Determine the [X, Y] coordinate at the center of the cell enclosing the given text.  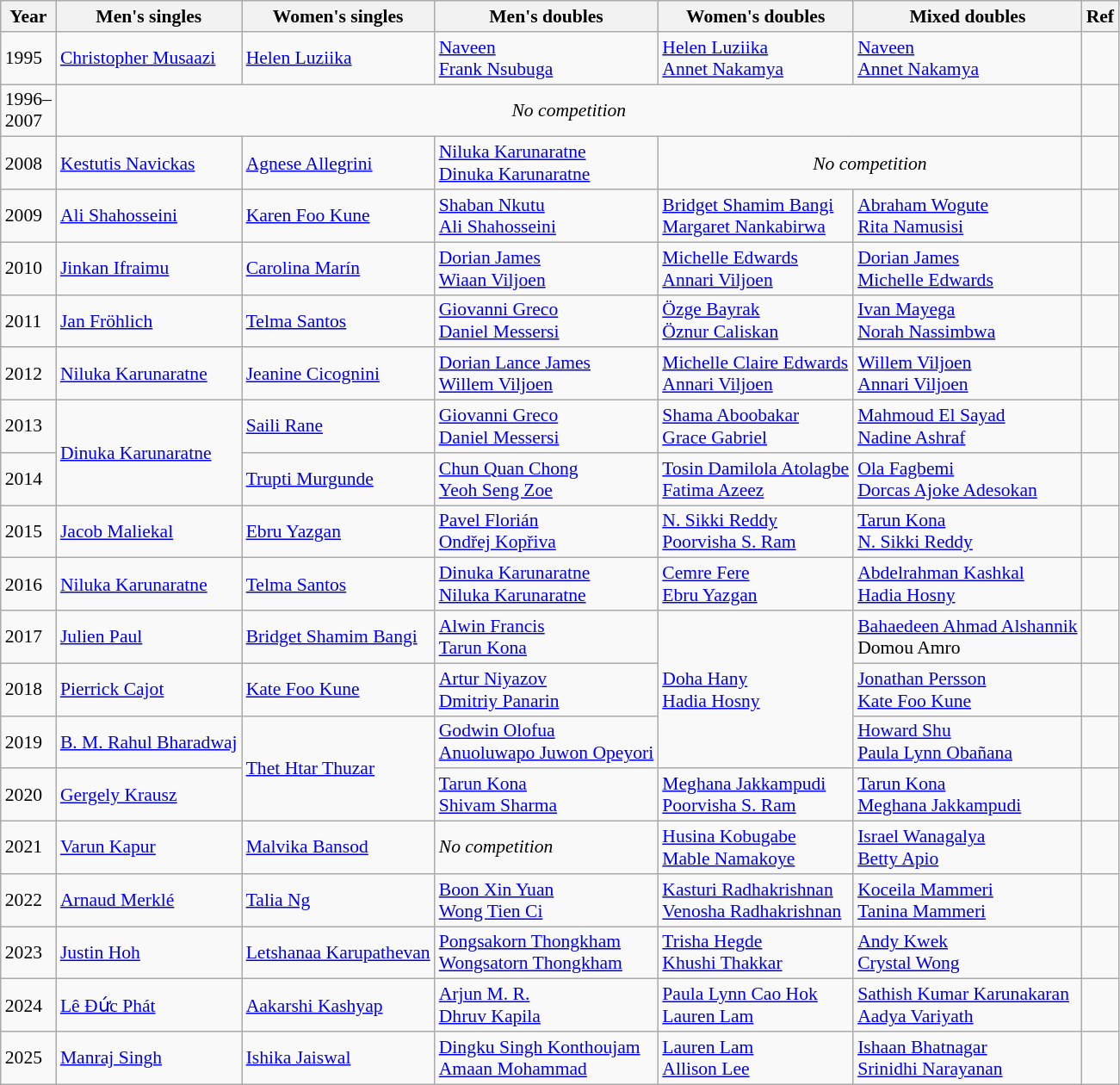
Sathish Kumar Karunakaran Aadya Variyath [968, 1006]
Manraj Singh [149, 1057]
Karen Foo Kune [338, 215]
Pierrick Cajot [149, 689]
Men's singles [149, 16]
Mixed doubles [968, 16]
2013 [28, 427]
2024 [28, 1006]
Gergely Krausz [149, 796]
Shama Aboobakar Grace Gabriel [756, 427]
Pongsakorn Thongkham Wongsatorn Thongkham [547, 952]
Ivan Mayega Norah Nassimbwa [968, 320]
Malvika Bansod [338, 847]
Arnaud Merklé [149, 901]
2012 [28, 374]
Alwin Francis Tarun Kona [547, 637]
Abraham Wogute Rita Namusisi [968, 215]
Christopher Musaazi [149, 59]
2021 [28, 847]
Willem Viljoen Annari Viljoen [968, 374]
Ishika Jaiswal [338, 1057]
Dorian Lance James Willem Viljoen [547, 374]
Ali Shahosseini [149, 215]
Kasturi Radhakrishnan Venosha Radhakrishnan [756, 901]
2008 [28, 164]
Dinuka Karunaratne [149, 453]
Tarun Kona Shivam Sharma [547, 796]
Julien Paul [149, 637]
Dorian James Wiaan Viljoen [547, 269]
Thet Htar Thuzar [338, 768]
2023 [28, 952]
Doha Hany Hadia Hosny [756, 689]
Kestutis Navickas [149, 164]
Women's doubles [756, 16]
Ebru Yazgan [338, 532]
1995 [28, 59]
Letshanaa Karupathevan [338, 952]
Aakarshi Kashyap [338, 1006]
Israel Wanagalya Betty Apio [968, 847]
Bridget Shamim Bangi [338, 637]
Men's doubles [547, 16]
Naveen Annet Nakamya [968, 59]
B. M. Rahul Bharadwaj [149, 742]
Talia Ng [338, 901]
1996–2007 [28, 110]
Dingku Singh Konthoujam Amaan Mohammad [547, 1057]
Jonathan Persson Kate Foo Kune [968, 689]
Trupti Murgunde [338, 479]
Justin Hoh [149, 952]
N. Sikki Reddy Poorvisha S. Ram [756, 532]
Year [28, 16]
Kate Foo Kune [338, 689]
Carolina Marín [338, 269]
Cemre Fere Ebru Yazgan [756, 584]
Trisha Hegde Khushi Thakkar [756, 952]
Ref [1100, 16]
Özge Bayrak Öznur Caliskan [756, 320]
Dinuka Karunaratne Niluka Karunaratne [547, 584]
Andy Kwek Crystal Wong [968, 952]
Tarun Kona N. Sikki Reddy [968, 532]
2020 [28, 796]
2018 [28, 689]
Jan Fröhlich [149, 320]
Lê Đức Phát [149, 1006]
Ola Fagbemi Dorcas Ajoke Adesokan [968, 479]
2017 [28, 637]
Shaban Nkutu Ali Shahosseini [547, 215]
Tosin Damilola Atolagbe Fatima Azeez [756, 479]
Niluka Karunaratne Dinuka Karunaratne [547, 164]
2016 [28, 584]
Pavel Florián Ondřej Kopřiva [547, 532]
Saili Rane [338, 427]
Lauren Lam Allison Lee [756, 1057]
Jinkan Ifraimu [149, 269]
2025 [28, 1057]
Artur Niyazov Dmitriy Panarin [547, 689]
Arjun M. R. Dhruv Kapila [547, 1006]
Abdelrahman Kashkal Hadia Hosny [968, 584]
Michelle Edwards Annari Viljoen [756, 269]
Boon Xin Yuan Wong Tien Ci [547, 901]
Godwin Olofua Anuoluwapo Juwon Opeyori [547, 742]
2022 [28, 901]
Chun Quan Chong Yeoh Seng Zoe [547, 479]
2009 [28, 215]
Jacob Maliekal [149, 532]
Bahaedeen Ahmad Alshannik Domou Amro [968, 637]
Paula Lynn Cao Hok Lauren Lam [756, 1006]
Howard Shu Paula Lynn Obañana [968, 742]
Koceila Mammeri Tanina Mammeri [968, 901]
Bridget Shamim Bangi Margaret Nankabirwa [756, 215]
2011 [28, 320]
2014 [28, 479]
Varun Kapur [149, 847]
Ishaan Bhatnagar Srinidhi Narayanan [968, 1057]
Dorian James Michelle Edwards [968, 269]
Mahmoud El Sayad Nadine Ashraf [968, 427]
Agnese Allegrini [338, 164]
2015 [28, 532]
Naveen Frank Nsubuga [547, 59]
Women's singles [338, 16]
Michelle Claire Edwards Annari Viljoen [756, 374]
Jeanine Cicognini [338, 374]
2010 [28, 269]
Meghana Jakkampudi Poorvisha S. Ram [756, 796]
Helen Luziika [338, 59]
2019 [28, 742]
Tarun Kona Meghana Jakkampudi [968, 796]
Helen Luziika Annet Nakamya [756, 59]
Husina Kobugabe Mable Namakoye [756, 847]
